Search for the cell housing the specified text and yield its [X, Y] center coordinate. 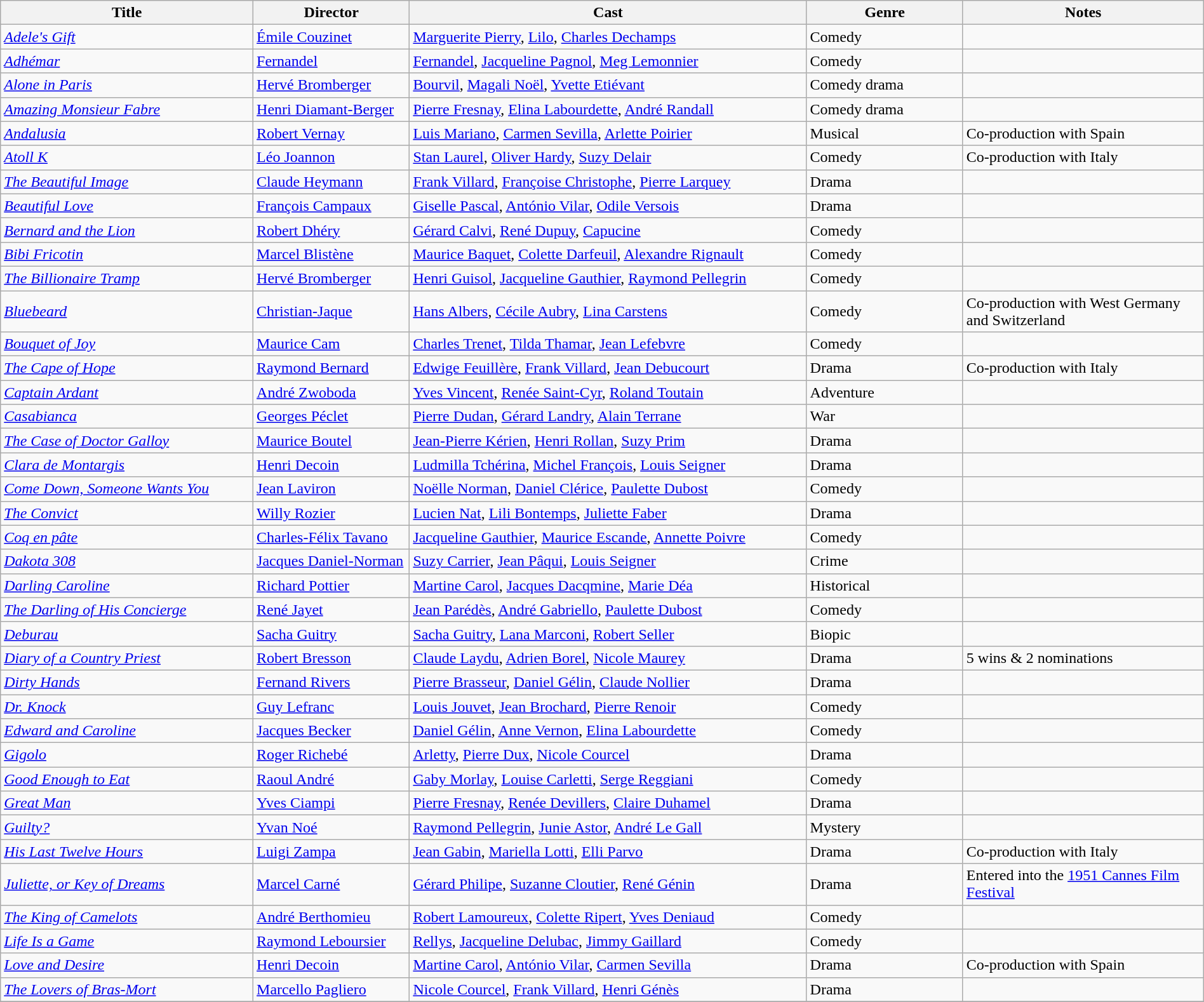
Richard Pottier [331, 585]
Raymond Leboursier [331, 941]
André Zwoboda [331, 392]
Émile Couzinet [331, 37]
Entered into the 1951 Cannes Film Festival [1083, 884]
The Cape of Hope [127, 368]
Deburau [127, 634]
Christian-Jaque [331, 311]
Léo Joannon [331, 157]
Notes [1083, 13]
Pierre Brasseur, Daniel Gélin, Claude Nollier [608, 682]
Edwige Feuillère, Frank Villard, Jean Debucourt [608, 368]
Life Is a Game [127, 941]
Pierre Fresnay, Elina Labourdette, André Randall [608, 109]
Guy Lefranc [331, 707]
Biopic [885, 634]
Gigolo [127, 755]
Martine Carol, Jacques Dacqmine, Marie Déa [608, 585]
Bernard and the Lion [127, 230]
Bourvil, Magali Noël, Yvette Etiévant [608, 85]
The Case of Doctor Galloy [127, 441]
Robert Lamoureux, Colette Ripert, Yves Deniaud [608, 917]
Historical [885, 585]
Fernand Rivers [331, 682]
Great Man [127, 803]
Dirty Hands [127, 682]
Title [127, 13]
Nicole Courcel, Frank Villard, Henri Génès [608, 989]
Jean-Pierre Kérien, Henri Rollan, Suzy Prim [608, 441]
The King of Camelots [127, 917]
Jacques Becker [331, 731]
André Berthomieu [331, 917]
Marguerite Pierry, Lilo, Charles Dechamps [608, 37]
Stan Laurel, Oliver Hardy, Suzy Delair [608, 157]
Captain Ardant [127, 392]
Luigi Zampa [331, 852]
The Billionaire Tramp [127, 278]
Adhémar [127, 61]
Raymond Pellegrin, Junie Astor, André Le Gall [608, 827]
Fernandel, Jacqueline Pagnol, Meg Lemonnier [608, 61]
Bluebeard [127, 311]
Dr. Knock [127, 707]
Jean Laviron [331, 489]
Casabianca [127, 417]
Bibi Fricotin [127, 254]
Maurice Baquet, Colette Darfeuil, Alexandre Rignault [608, 254]
Pierre Dudan, Gérard Landry, Alain Terrane [608, 417]
Love and Desire [127, 965]
The Lovers of Bras-Mort [127, 989]
Darling Caroline [127, 585]
Marcel Blistène [331, 254]
Adele's Gift [127, 37]
Come Down, Someone Wants You [127, 489]
Henri Guisol, Jacqueline Gauthier, Raymond Pellegrin [608, 278]
Juliette, or Key of Dreams [127, 884]
Amazing Monsieur Fabre [127, 109]
Claude Heymann [331, 182]
Georges Péclet [331, 417]
Raymond Bernard [331, 368]
Lucien Nat, Lili Bontemps, Juliette Faber [608, 513]
Suzy Carrier, Jean Pâqui, Louis Seigner [608, 561]
Diary of a Country Priest [127, 658]
Sacha Guitry, Lana Marconi, Robert Seller [608, 634]
Robert Vernay [331, 133]
Alone in Paris [127, 85]
Louis Jouvet, Jean Brochard, Pierre Renoir [608, 707]
Genre [885, 13]
Bouquet of Joy [127, 344]
Mystery [885, 827]
Noëlle Norman, Daniel Clérice, Paulette Dubost [608, 489]
War [885, 417]
Roger Richebé [331, 755]
The Darling of His Concierge [127, 610]
Charles-Félix Tavano [331, 537]
Crime [885, 561]
Sacha Guitry [331, 634]
Co-production with West Germany and Switzerland [1083, 311]
Daniel Gélin, Anne Vernon, Elina Labourdette [608, 731]
Beautiful Love [127, 206]
5 wins & 2 nominations [1083, 658]
Dakota 308 [127, 561]
Giselle Pascal, António Vilar, Odile Versois [608, 206]
Director [331, 13]
Yves Ciampi [331, 803]
Pierre Fresnay, Renée Devillers, Claire Duhamel [608, 803]
Robert Bresson [331, 658]
Jacqueline Gauthier, Maurice Escande, Annette Poivre [608, 537]
Good Enough to Eat [127, 779]
Edward and Caroline [127, 731]
Charles Trenet, Tilda Thamar, Jean Lefebvre [608, 344]
Claude Laydu, Adrien Borel, Nicole Maurey [608, 658]
Cast [608, 13]
Arletty, Pierre Dux, Nicole Courcel [608, 755]
His Last Twelve Hours [127, 852]
Jacques Daniel-Norman [331, 561]
Henri Diamant-Berger [331, 109]
Jean Parédès, André Gabriello, Paulette Dubost [608, 610]
Rellys, Jacqueline Delubac, Jimmy Gaillard [608, 941]
Clara de Montargis [127, 465]
Guilty? [127, 827]
Gérard Calvi, René Dupuy, Capucine [608, 230]
François Campaux [331, 206]
Frank Villard, Françoise Christophe, Pierre Larquey [608, 182]
The Convict [127, 513]
Martine Carol, António Vilar, Carmen Sevilla [608, 965]
Maurice Boutel [331, 441]
Adventure [885, 392]
Robert Dhéry [331, 230]
Gérard Philipe, Suzanne Cloutier, René Génin [608, 884]
Jean Gabin, Mariella Lotti, Elli Parvo [608, 852]
Luis Mariano, Carmen Sevilla, Arlette Poirier [608, 133]
Andalusia [127, 133]
Gaby Morlay, Louise Carletti, Serge Reggiani [608, 779]
Maurice Cam [331, 344]
Yvan Noé [331, 827]
Ludmilla Tchérina, Michel François, Louis Seigner [608, 465]
Willy Rozier [331, 513]
Raoul André [331, 779]
Marcello Pagliero [331, 989]
Musical [885, 133]
René Jayet [331, 610]
Marcel Carné [331, 884]
Fernandel [331, 61]
Yves Vincent, Renée Saint-Cyr, Roland Toutain [608, 392]
Hans Albers, Cécile Aubry, Lina Carstens [608, 311]
Atoll K [127, 157]
The Beautiful Image [127, 182]
Coq en pâte [127, 537]
